Return the (x, y) coordinate for the center point of the cell that contains the specified text.  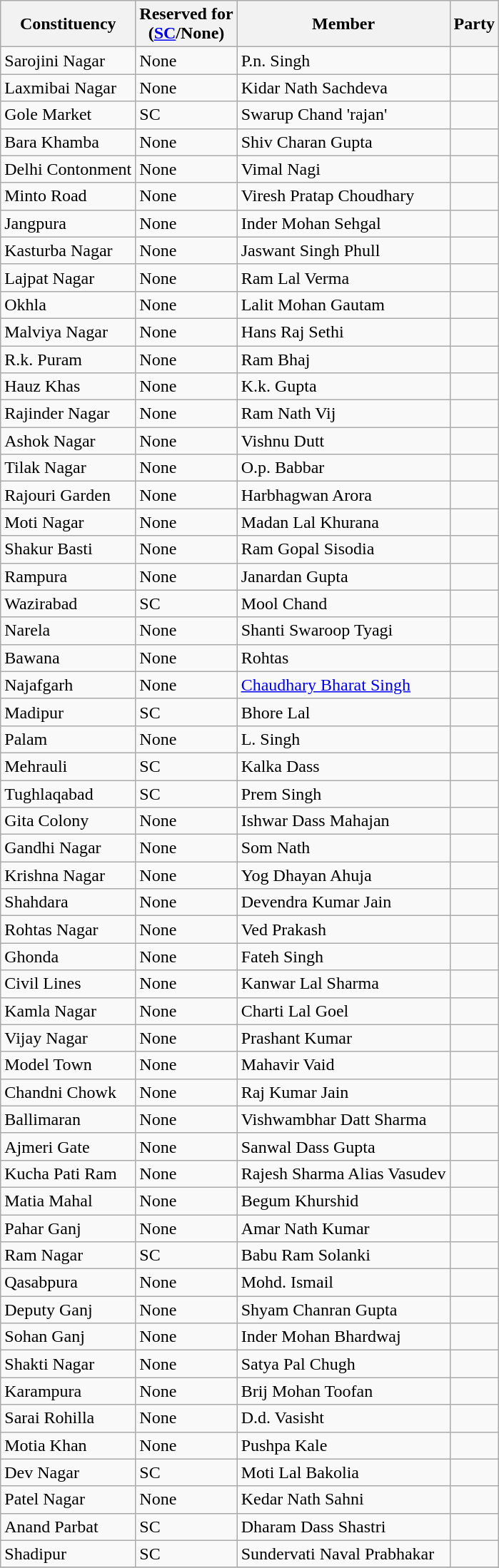
Gandhi Nagar (69, 848)
L. Singh (343, 739)
Bara Khamba (69, 142)
Madan Lal Khurana (343, 522)
Rampura (69, 576)
Rajinder Nagar (69, 414)
Model Town (69, 1065)
Viresh Pratap Choudhary (343, 196)
Party (474, 24)
Lajpat Nagar (69, 278)
Charti Lal Goel (343, 1011)
Mohd. Ismail (343, 1283)
Chaudhary Bharat Singh (343, 685)
Amar Nath Kumar (343, 1228)
Vijay Nagar (69, 1038)
Pahar Ganj (69, 1228)
Rajesh Sharma Alias Vasudev (343, 1174)
Ram Gopal Sisodia (343, 549)
Chandni Chowk (69, 1092)
Malviya Nagar (69, 332)
Wazirabad (69, 604)
Delhi Contonment (69, 169)
Vishnu Dutt (343, 441)
Vimal Nagi (343, 169)
O.p. Babbar (343, 468)
Okhla (69, 305)
Hauz Khas (69, 387)
Karampura (69, 1391)
Bawana (69, 658)
Tilak Nagar (69, 468)
Bhore Lal (343, 712)
Satya Pal Chugh (343, 1364)
Shyam Chanran Gupta (343, 1310)
Kidar Nath Sachdeva (343, 88)
Inder Mohan Bhardwaj (343, 1337)
Najafgarh (69, 685)
Moti Lal Bakolia (343, 1472)
Matia Mahal (69, 1201)
Shakti Nagar (69, 1364)
Qasabpura (69, 1283)
Pushpa Kale (343, 1445)
Gole Market (69, 115)
R.k. Puram (69, 359)
Minto Road (69, 196)
D.d. Vasisht (343, 1418)
Kamla Nagar (69, 1011)
Motia Khan (69, 1445)
Anand Parbat (69, 1527)
Shakur Basti (69, 549)
Ram Nath Vij (343, 414)
Rajouri Garden (69, 495)
Madipur (69, 712)
Dharam Dass Shastri (343, 1527)
Brij Mohan Toofan (343, 1391)
Vishwambhar Datt Sharma (343, 1119)
P.n. Singh (343, 61)
Hans Raj Sethi (343, 332)
Devendra Kumar Jain (343, 902)
Jangpura (69, 223)
Krishna Nagar (69, 875)
Kasturba Nagar (69, 250)
Mehrauli (69, 766)
Ghonda (69, 957)
Ram Nagar (69, 1256)
Prem Singh (343, 794)
Ballimaran (69, 1119)
Tughlaqabad (69, 794)
Kalka Dass (343, 766)
Shahdara (69, 902)
Gita Colony (69, 821)
Sohan Ganj (69, 1337)
Harbhagwan Arora (343, 495)
Sundervati Naval Prabhakar (343, 1554)
Kanwar Lal Sharma (343, 984)
Swarup Chand 'rajan' (343, 115)
Patel Nagar (69, 1500)
Moti Nagar (69, 522)
Mool Chand (343, 604)
Yog Dhayan Ahuja (343, 875)
Babu Ram Solanki (343, 1256)
Palam (69, 739)
Ram Lal Verma (343, 278)
Prashant Kumar (343, 1038)
Kucha Pati Ram (69, 1174)
Constituency (69, 24)
K.k. Gupta (343, 387)
Jaswant Singh Phull (343, 250)
Shiv Charan Gupta (343, 142)
Ashok Nagar (69, 441)
Som Nath (343, 848)
Fateh Singh (343, 957)
Ved Prakash (343, 930)
Rohtas (343, 658)
Civil Lines (69, 984)
Inder Mohan Sehgal (343, 223)
Sarojini Nagar (69, 61)
Laxmibai Nagar (69, 88)
Shanti Swaroop Tyagi (343, 631)
Ram Bhaj (343, 359)
Mahavir Vaid (343, 1065)
Deputy Ganj (69, 1310)
Shadipur (69, 1554)
Begum Khurshid (343, 1201)
Rohtas Nagar (69, 930)
Member (343, 24)
Sarai Rohilla (69, 1418)
Ishwar Dass Mahajan (343, 821)
Dev Nagar (69, 1472)
Narela (69, 631)
Reserved for(SC/None) (186, 24)
Ajmeri Gate (69, 1146)
Raj Kumar Jain (343, 1092)
Kedar Nath Sahni (343, 1500)
Lalit Mohan Gautam (343, 305)
Janardan Gupta (343, 576)
Sanwal Dass Gupta (343, 1146)
